Return the [x, y] coordinate for the center point of the cell that contains the specified text.  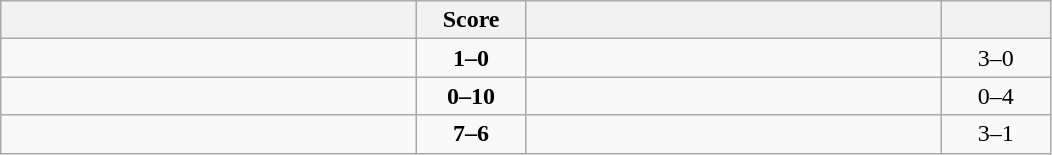
3–1 [996, 134]
0–10 [472, 96]
7–6 [472, 134]
3–0 [996, 58]
Score [472, 20]
1–0 [472, 58]
0–4 [996, 96]
